Provide the [x, y] coordinate of the cell's center where the given text is located.  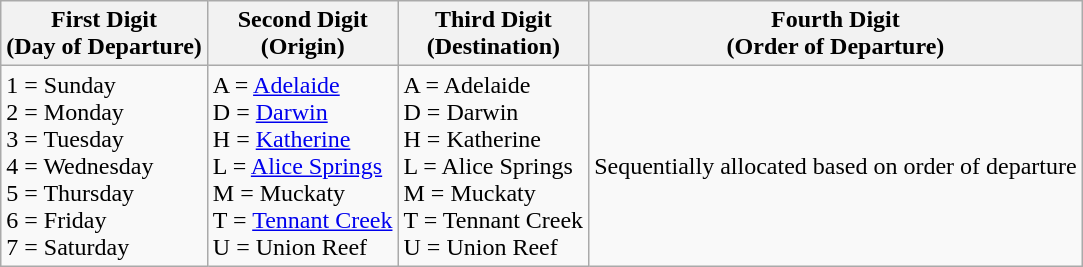
First Digit(Day of Departure) [104, 34]
Sequentially allocated based on order of departure [836, 166]
Fourth Digit(Order of Departure) [836, 34]
1 = Sunday2 = Monday3 = Tuesday4 = Wednesday5 = Thursday6 = Friday7 = Saturday [104, 166]
Second Digit(Origin) [302, 34]
Third Digit(Destination) [494, 34]
